Scan for the cell matching the given text and deliver its [x, y] coordinate at center. 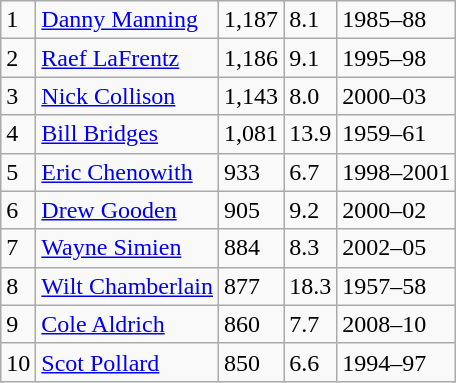
7 [18, 248]
8 [18, 286]
905 [252, 210]
8.1 [310, 20]
Drew Gooden [128, 210]
Scot Pollard [128, 362]
1994–97 [396, 362]
1985–88 [396, 20]
1 [18, 20]
2 [18, 58]
Wilt Chamberlain [128, 286]
Cole Aldrich [128, 324]
877 [252, 286]
7.7 [310, 324]
6.6 [310, 362]
18.3 [310, 286]
2000–03 [396, 96]
1998–2001 [396, 172]
1,186 [252, 58]
Bill Bridges [128, 134]
933 [252, 172]
Wayne Simien [128, 248]
8.0 [310, 96]
1959–61 [396, 134]
2002–05 [396, 248]
Nick Collison [128, 96]
Danny Manning [128, 20]
6.7 [310, 172]
4 [18, 134]
13.9 [310, 134]
2000–02 [396, 210]
9.1 [310, 58]
3 [18, 96]
Raef LaFrentz [128, 58]
10 [18, 362]
6 [18, 210]
9 [18, 324]
1,081 [252, 134]
1,143 [252, 96]
5 [18, 172]
9.2 [310, 210]
884 [252, 248]
Eric Chenowith [128, 172]
2008–10 [396, 324]
850 [252, 362]
1995–98 [396, 58]
1957–58 [396, 286]
8.3 [310, 248]
860 [252, 324]
1,187 [252, 20]
